Identify which cell holds the provided text, then report its (x, y) central coordinate. 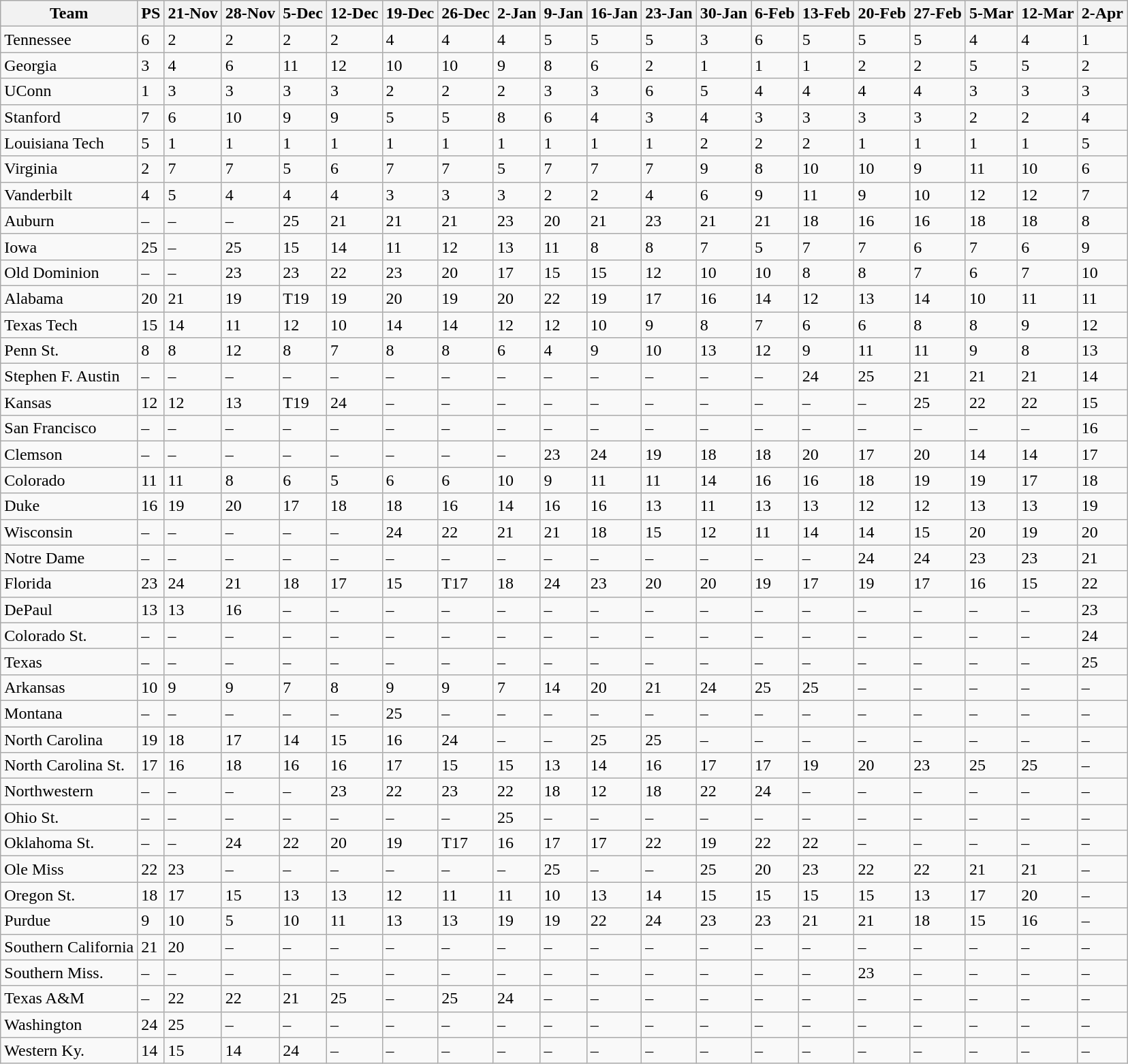
Virginia (69, 169)
13-Feb (826, 14)
Colorado St. (69, 636)
Florida (69, 584)
Ohio St. (69, 817)
Oklahoma St. (69, 843)
Stanford (69, 117)
Old Dominion (69, 272)
21-Nov (193, 14)
Louisiana Tech (69, 143)
North Carolina St. (69, 766)
2-Apr (1102, 14)
Ole Miss (69, 869)
Washington (69, 1024)
6-Feb (775, 14)
Notre Dame (69, 558)
Georgia (69, 65)
16-Jan (614, 14)
Colorado (69, 480)
19-Dec (410, 14)
Team (69, 14)
12-Dec (354, 14)
Western Ky. (69, 1050)
Kansas (69, 403)
Alabama (69, 298)
20-Feb (882, 14)
23-Jan (669, 14)
Texas Tech (69, 325)
Wisconsin (69, 532)
5-Mar (991, 14)
Clemson (69, 454)
30-Jan (723, 14)
Vanderbilt (69, 195)
28-Nov (250, 14)
12-Mar (1048, 14)
Northwestern (69, 792)
North Carolina (69, 739)
UConn (69, 91)
Duke (69, 506)
DePaul (69, 610)
27-Feb (938, 14)
Southern California (69, 947)
5-Dec (303, 14)
PS (151, 14)
Southern Miss. (69, 973)
Texas A&M (69, 999)
Tennessee (69, 40)
Montana (69, 713)
Iowa (69, 247)
26-Dec (466, 14)
Stephen F. Austin (69, 377)
Arkansas (69, 687)
9-Jan (563, 14)
Oregon St. (69, 895)
Auburn (69, 221)
Penn St. (69, 351)
Purdue (69, 921)
San Francisco (69, 428)
2-Jan (516, 14)
Texas (69, 661)
